Detect which cell encompasses the target text, then output its [x, y] center coordinate. 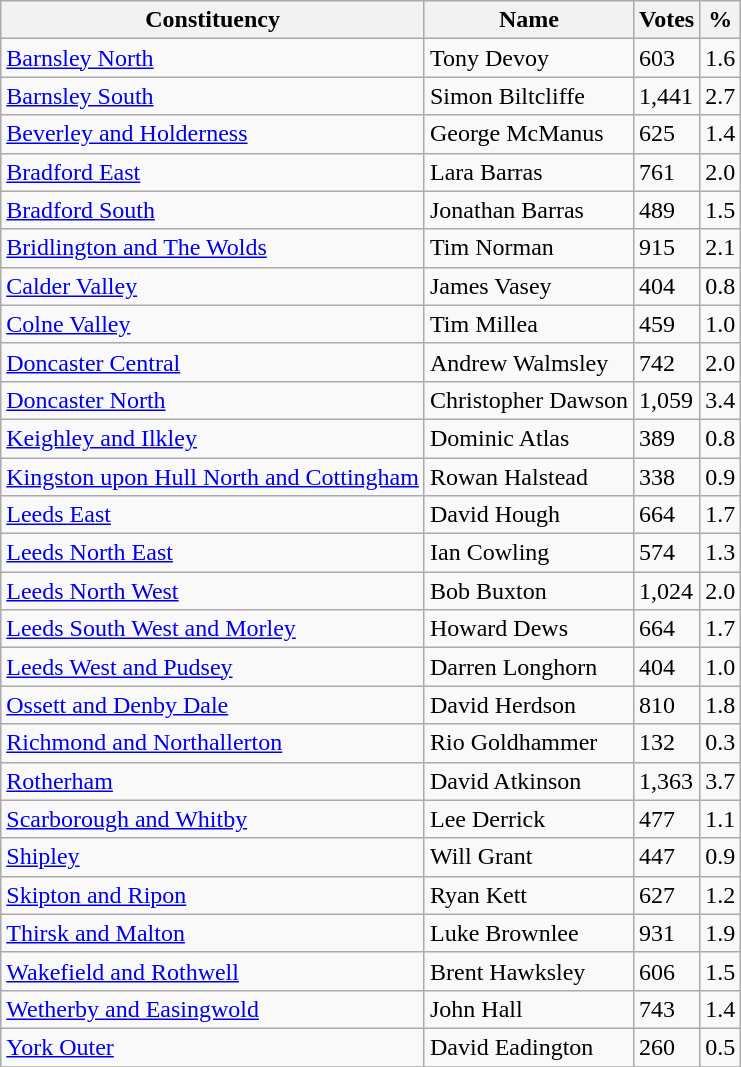
Leeds West and Pudsey [213, 667]
Dominic Atlas [528, 438]
1.2 [720, 895]
338 [667, 477]
3.4 [720, 400]
Howard Dews [528, 629]
1,059 [667, 400]
489 [667, 210]
David Eadington [528, 1047]
Barnsley South [213, 96]
1.6 [720, 58]
Jonathan Barras [528, 210]
% [720, 20]
Luke Brownlee [528, 933]
915 [667, 248]
Calder Valley [213, 286]
Rotherham [213, 781]
Rowan Halstead [528, 477]
743 [667, 1009]
447 [667, 857]
1.1 [720, 819]
Name [528, 20]
Tim Norman [528, 248]
Votes [667, 20]
Kingston upon Hull North and Cottingham [213, 477]
2.7 [720, 96]
477 [667, 819]
Brent Hawksley [528, 971]
David Herdson [528, 705]
1.8 [720, 705]
Wetherby and Easingwold [213, 1009]
742 [667, 362]
1,363 [667, 781]
260 [667, 1047]
Bridlington and The Wolds [213, 248]
Keighley and Ilkley [213, 438]
574 [667, 553]
Lara Barras [528, 172]
3.7 [720, 781]
Leeds East [213, 515]
James Vasey [528, 286]
931 [667, 933]
606 [667, 971]
Christopher Dawson [528, 400]
Simon Biltcliffe [528, 96]
0.3 [720, 743]
Barnsley North [213, 58]
David Atkinson [528, 781]
627 [667, 895]
1,024 [667, 591]
Ian Cowling [528, 553]
Constituency [213, 20]
2.1 [720, 248]
Scarborough and Whitby [213, 819]
0.5 [720, 1047]
810 [667, 705]
Darren Longhorn [528, 667]
132 [667, 743]
Rio Goldhammer [528, 743]
Shipley [213, 857]
625 [667, 134]
Wakefield and Rothwell [213, 971]
Leeds North West [213, 591]
Beverley and Holderness [213, 134]
George McManus [528, 134]
Tony Devoy [528, 58]
Andrew Walmsley [528, 362]
459 [667, 324]
Ossett and Denby Dale [213, 705]
York Outer [213, 1047]
Colne Valley [213, 324]
Bradford South [213, 210]
Will Grant [528, 857]
603 [667, 58]
David Hough [528, 515]
1.9 [720, 933]
John Hall [528, 1009]
761 [667, 172]
Tim Millea [528, 324]
389 [667, 438]
Ryan Kett [528, 895]
Bob Buxton [528, 591]
Doncaster Central [213, 362]
Bradford East [213, 172]
Leeds North East [213, 553]
Lee Derrick [528, 819]
1.3 [720, 553]
Skipton and Ripon [213, 895]
1,441 [667, 96]
Thirsk and Malton [213, 933]
Richmond and Northallerton [213, 743]
Doncaster North [213, 400]
Leeds South West and Morley [213, 629]
